Detect which cell encompasses the target text, then output its [x, y] center coordinate. 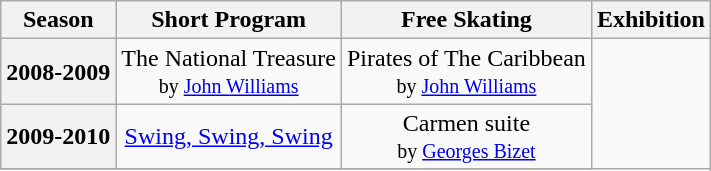
Free Skating [466, 20]
Carmen suite by Georges Bizet [466, 136]
Pirates of The Caribbean by John Williams [466, 72]
The National Treasure by John Williams [229, 72]
Short Program [229, 20]
Exhibition [650, 20]
2009-2010 [58, 136]
Season [58, 20]
Swing, Swing, Swing [229, 136]
2008-2009 [58, 72]
